Return [X, Y] of the center of cell containing provided text 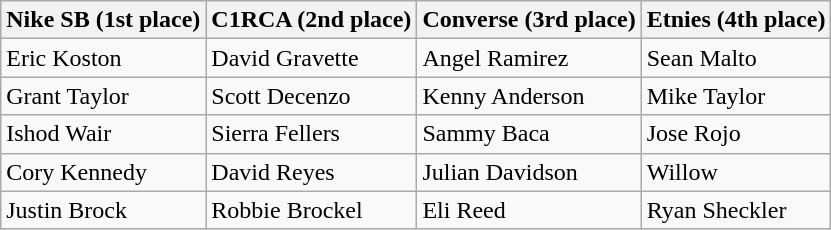
Julian Davidson [529, 172]
Eric Koston [104, 58]
Sean Malto [736, 58]
Sierra Fellers [312, 134]
Scott Decenzo [312, 96]
Eli Reed [529, 210]
Willow [736, 172]
David Gravette [312, 58]
Nike SB (1st place) [104, 20]
Sammy Baca [529, 134]
Cory Kennedy [104, 172]
Converse (3rd place) [529, 20]
Robbie Brockel [312, 210]
Ryan Sheckler [736, 210]
Kenny Anderson [529, 96]
Grant Taylor [104, 96]
Jose Rojo [736, 134]
Ishod Wair [104, 134]
Angel Ramirez [529, 58]
C1RCA (2nd place) [312, 20]
Etnies (4th place) [736, 20]
Justin Brock [104, 210]
David Reyes [312, 172]
Mike Taylor [736, 96]
